From the cell containing the given text, extract its center point as (X, Y) coordinate. 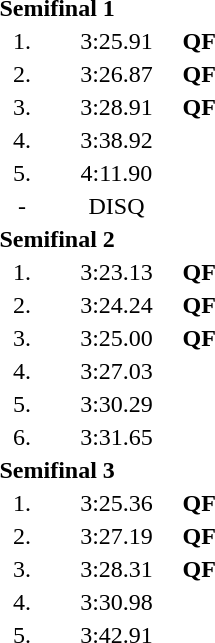
4:11.90 (116, 173)
3:27.19 (116, 536)
3:38.92 (116, 140)
3:26.87 (116, 74)
3:28.91 (116, 107)
3:25.00 (116, 338)
3:31.65 (116, 437)
3:23.13 (116, 272)
3:25.36 (116, 503)
3:30.98 (116, 602)
DISQ (116, 206)
3:25.91 (116, 41)
3:24.24 (116, 305)
3:27.03 (116, 371)
3:28.31 (116, 569)
3:30.29 (116, 404)
